Scan for the cell matching the given text and deliver its [x, y] coordinate at center. 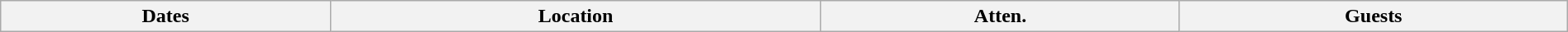
Guests [1373, 16]
Atten. [1001, 16]
Dates [165, 16]
Location [576, 16]
